Identify which cell holds the provided text, then report its [X, Y] central coordinate. 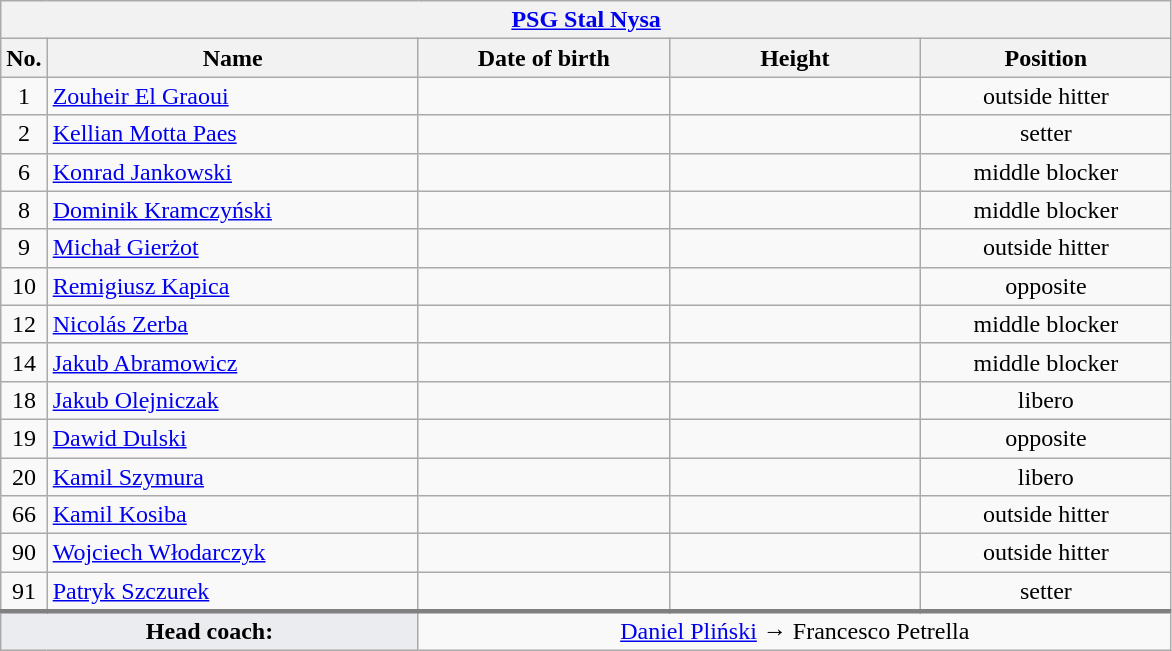
14 [24, 362]
Height [794, 58]
Patryk Szczurek [232, 592]
9 [24, 248]
Kamil Kosiba [232, 515]
Konrad Jankowski [232, 172]
10 [24, 286]
Date of birth [544, 58]
20 [24, 477]
6 [24, 172]
Jakub Abramowicz [232, 362]
1 [24, 96]
66 [24, 515]
Wojciech Włodarczyk [232, 553]
2 [24, 134]
Kellian Motta Paes [232, 134]
Michał Gierżot [232, 248]
Position [1046, 58]
Kamil Szymura [232, 477]
90 [24, 553]
Dominik Kramczyński [232, 210]
Jakub Olejniczak [232, 400]
Name [232, 58]
91 [24, 592]
Remigiusz Kapica [232, 286]
PSG Stal Nysa [586, 20]
19 [24, 438]
Dawid Dulski [232, 438]
18 [24, 400]
No. [24, 58]
Zouheir El Graoui [232, 96]
Head coach: [210, 631]
12 [24, 324]
Nicolás Zerba [232, 324]
8 [24, 210]
Daniel Pliński → Francesco Petrella [794, 631]
